Output the (x, y) coordinate of the center of the cell containing the given text.  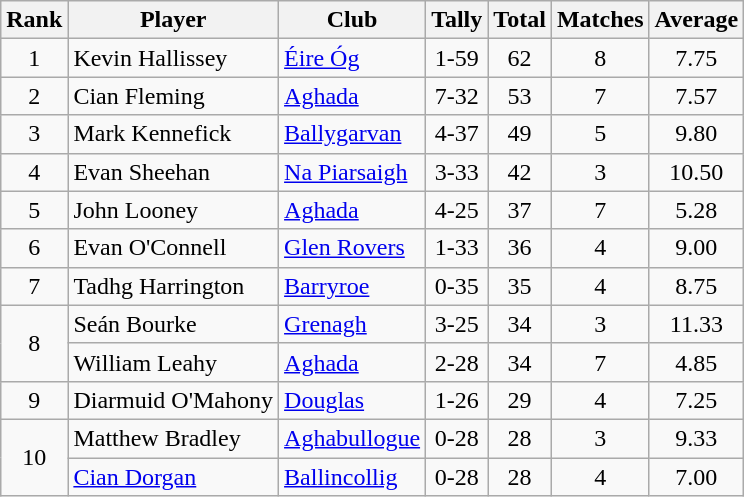
1-59 (457, 58)
37 (520, 210)
Kevin Hallissey (174, 58)
Ballygarvan (352, 134)
Douglas (352, 400)
1-33 (457, 248)
9.80 (696, 134)
Average (696, 20)
Rank (34, 20)
36 (520, 248)
Mark Kennefick (174, 134)
Ballincollig (352, 477)
7-32 (457, 96)
5.28 (696, 210)
9 (34, 400)
Matthew Bradley (174, 438)
3-33 (457, 172)
Club (352, 20)
7.00 (696, 477)
Seán Bourke (174, 324)
9.00 (696, 248)
Aghabullogue (352, 438)
2-28 (457, 362)
Evan O'Connell (174, 248)
29 (520, 400)
7.75 (696, 58)
53 (520, 96)
1 (34, 58)
Cian Dorgan (174, 477)
4.85 (696, 362)
3-25 (457, 324)
1-26 (457, 400)
7.57 (696, 96)
0-35 (457, 286)
49 (520, 134)
9.33 (696, 438)
Tally (457, 20)
10 (34, 457)
Diarmuid O'Mahony (174, 400)
Evan Sheehan (174, 172)
10.50 (696, 172)
2 (34, 96)
6 (34, 248)
Barryroe (352, 286)
Cian Fleming (174, 96)
35 (520, 286)
8.75 (696, 286)
Total (520, 20)
7.25 (696, 400)
Tadhg Harrington (174, 286)
Na Piarsaigh (352, 172)
John Looney (174, 210)
William Leahy (174, 362)
Glen Rovers (352, 248)
Éire Óg (352, 58)
Grenagh (352, 324)
4-25 (457, 210)
Matches (600, 20)
4-37 (457, 134)
42 (520, 172)
Player (174, 20)
62 (520, 58)
11.33 (696, 324)
